Search for the cell housing the specified text and yield its [x, y] center coordinate. 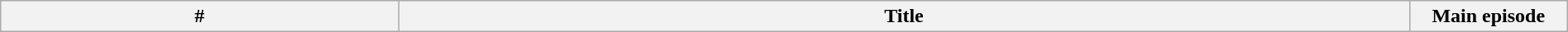
Title [904, 16]
# [200, 16]
Main episode [1489, 16]
